Search for the cell housing the specified text and yield its (x, y) center coordinate. 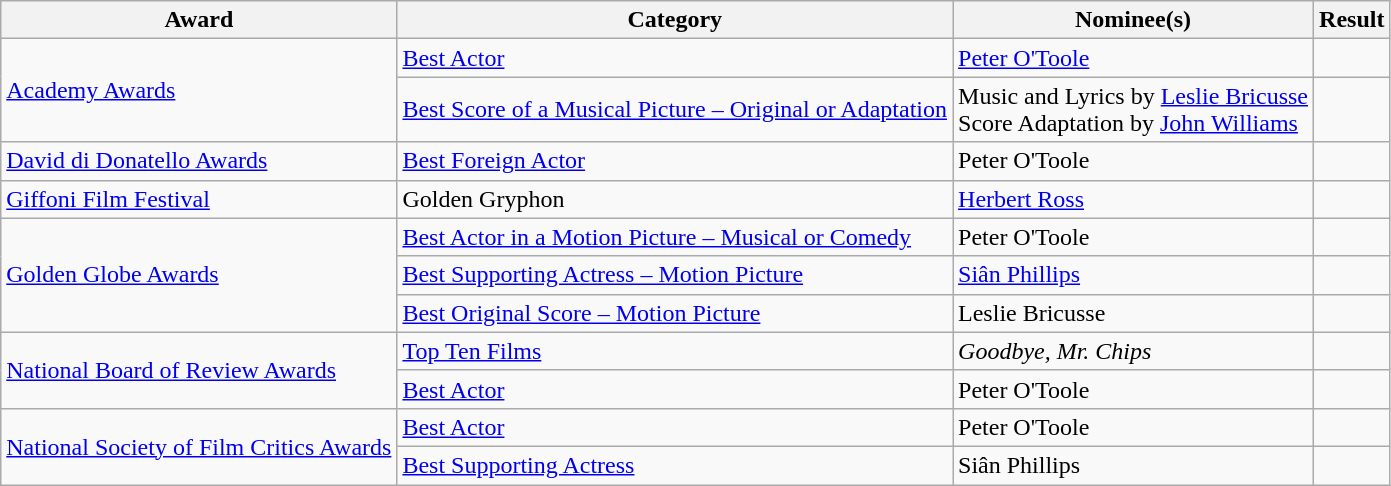
David di Donatello Awards (199, 161)
Golden Gryphon (675, 199)
Leslie Bricusse (1134, 313)
Herbert Ross (1134, 199)
Giffoni Film Festival (199, 199)
Award (199, 20)
Nominee(s) (1134, 20)
Academy Awards (199, 90)
Music and Lyrics by Leslie Bricusse Score Adaptation by John Williams (1134, 110)
Best Foreign Actor (675, 161)
National Society of Film Critics Awards (199, 446)
Best Supporting Actress (675, 465)
Top Ten Films (675, 351)
Best Actor in a Motion Picture – Musical or Comedy (675, 237)
Result (1352, 20)
Best Supporting Actress – Motion Picture (675, 275)
National Board of Review Awards (199, 370)
Best Original Score – Motion Picture (675, 313)
Category (675, 20)
Best Score of a Musical Picture – Original or Adaptation (675, 110)
Golden Globe Awards (199, 275)
Goodbye, Mr. Chips (1134, 351)
